Detect which cell encompasses the target text, then output its [X, Y] center coordinate. 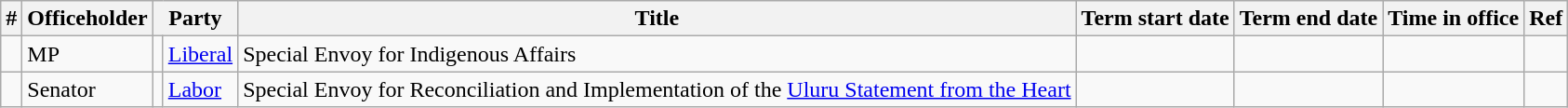
Liberal [200, 54]
Term start date [1155, 19]
Title [657, 19]
Special Envoy for Indigenous Affairs [657, 54]
Ref [1546, 19]
Time in office [1454, 19]
Party [195, 19]
# [11, 19]
Term end date [1309, 19]
Labor [200, 89]
MP [87, 54]
Special Envoy for Reconciliation and Implementation of the Uluru Statement from the Heart [657, 89]
Officeholder [87, 19]
Senator [87, 89]
